Pinpoint the cell where the given text exists, returning its (x, y) midpoint coordinate. 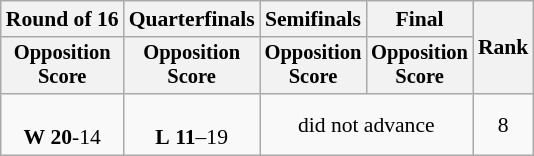
L 11–19 (192, 124)
did not advance (366, 124)
Rank (504, 48)
Round of 16 (62, 19)
Final (420, 19)
Quarterfinals (192, 19)
Semifinals (314, 19)
8 (504, 124)
W 20-14 (62, 124)
